Determine the [X, Y] coordinate at the center of the cell enclosing the given text.  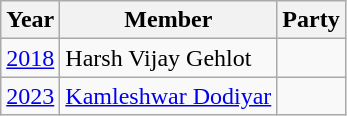
Year [30, 20]
Harsh Vijay Gehlot [168, 58]
Party [311, 20]
2018 [30, 58]
2023 [30, 96]
Member [168, 20]
Kamleshwar Dodiyar [168, 96]
